Return the (x, y) coordinate for the center point of the cell that contains the specified text.  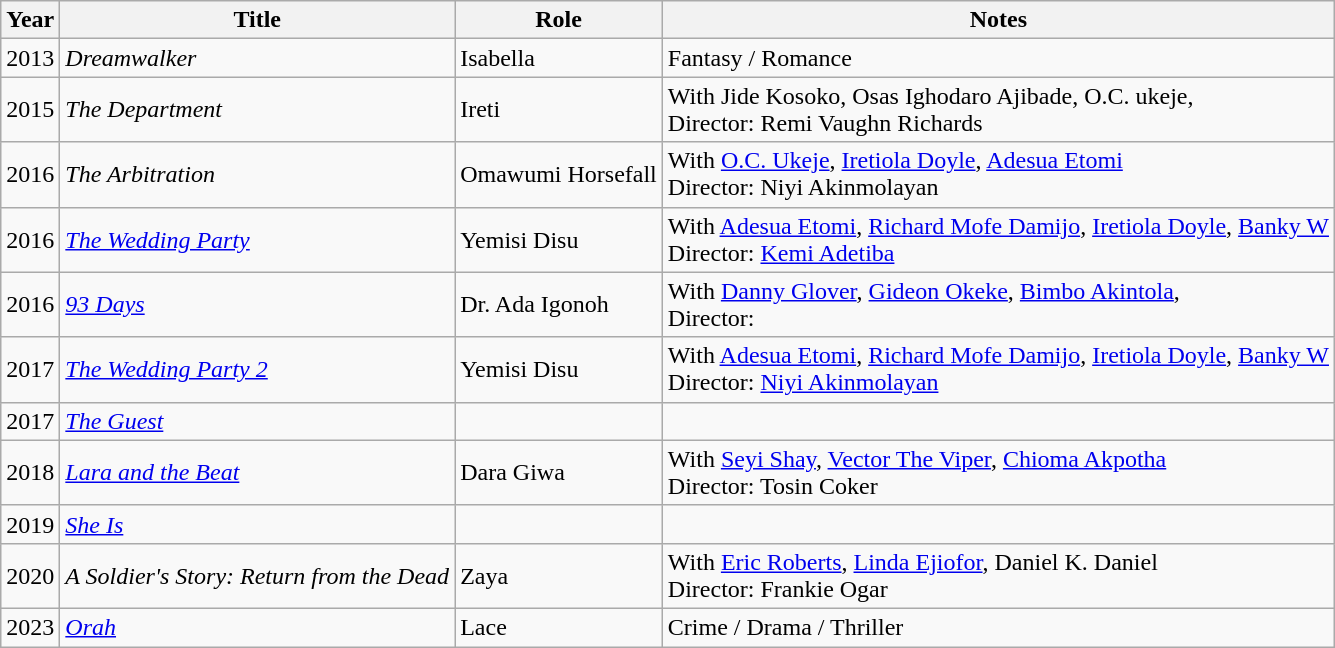
2019 (30, 524)
Dara Giwa (559, 472)
Notes (998, 20)
With Adesua Etomi, Richard Mofe Damijo, Iretiola Doyle, Banky WDirector: Niyi Akinmolayan (998, 370)
With Danny Glover, Gideon Okeke, Bimbo Akintola,Director: (998, 304)
Year (30, 20)
Crime / Drama / Thriller (998, 627)
Dreamwalker (258, 58)
Dr. Ada Igonoh (559, 304)
She Is (258, 524)
Omawumi Horsefall (559, 174)
Lara and the Beat (258, 472)
Lace (559, 627)
Isabella (559, 58)
Zaya (559, 576)
With Eric Roberts, Linda Ejiofor, Daniel K. DanielDirector: Frankie Ogar (998, 576)
The Guest (258, 421)
2013 (30, 58)
The Department (258, 110)
Title (258, 20)
With Seyi Shay, Vector The Viper, Chioma AkpothaDirector: Tosin Coker (998, 472)
Orah (258, 627)
With O.C. Ukeje, Iretiola Doyle, Adesua EtomiDirector: Niyi Akinmolayan (998, 174)
With Adesua Etomi, Richard Mofe Damijo, Iretiola Doyle, Banky WDirector: Kemi Adetiba (998, 240)
The Wedding Party 2 (258, 370)
2023 (30, 627)
2018 (30, 472)
Ireti (559, 110)
The Wedding Party (258, 240)
Fantasy / Romance (998, 58)
With Jide Kosoko, Osas Ighodaro Ajibade, O.C. ukeje,Director: Remi Vaughn Richards (998, 110)
Role (559, 20)
A Soldier's Story: Return from the Dead (258, 576)
2015 (30, 110)
The Arbitration (258, 174)
2020 (30, 576)
93 Days (258, 304)
